Capture the cell that displays the provided text and extract its (x, y) central coordinate. 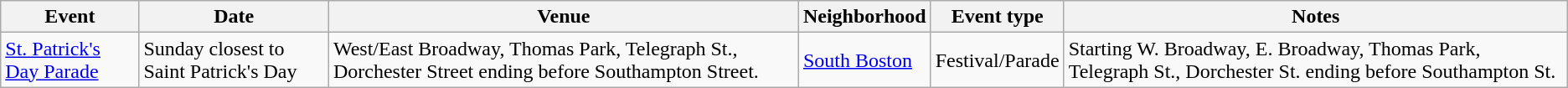
St. Patrick's Day Parade (70, 60)
Event (70, 17)
Starting W. Broadway, E. Broadway, Thomas Park, Telegraph St., Dorchester St. ending before Southampton St. (1315, 60)
Date (234, 17)
Neighborhood (864, 17)
South Boston (864, 60)
Sunday closest to Saint Patrick's Day (234, 60)
West/East Broadway, Thomas Park, Telegraph St., Dorchester Street ending before Southampton Street. (563, 60)
Venue (563, 17)
Event type (997, 17)
Notes (1315, 17)
Festival/Parade (997, 60)
